Search for the cell housing the specified text and yield its (X, Y) center coordinate. 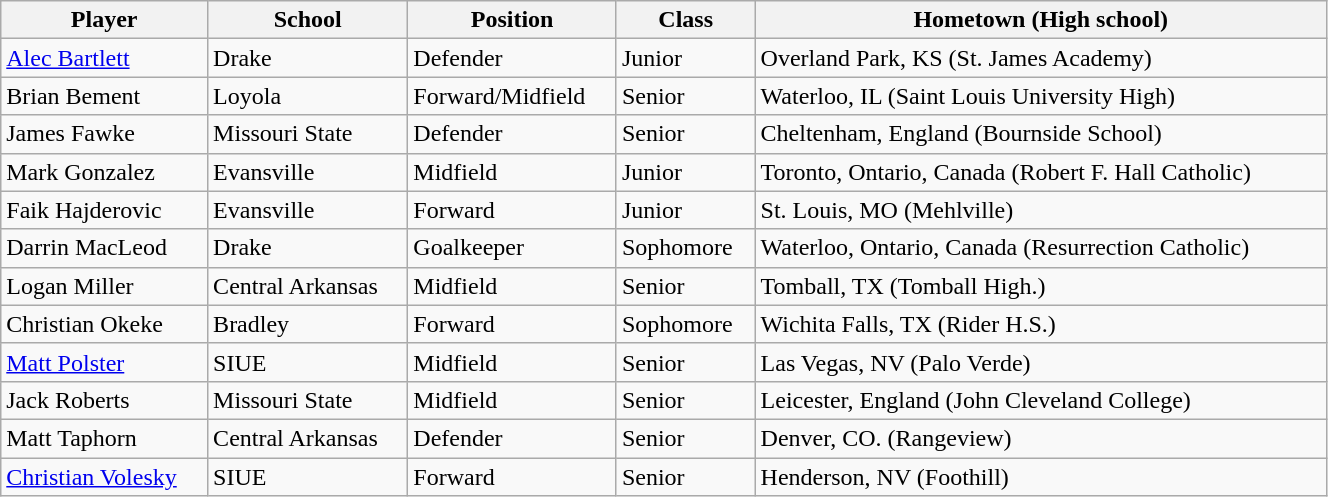
Forward/Midfield (512, 96)
Player (104, 20)
Christian Okeke (104, 324)
Goalkeeper (512, 248)
Jack Roberts (104, 400)
Cheltenham, England (Bournside School) (1040, 134)
Bradley (308, 324)
Henderson, NV (Foothill) (1040, 477)
Class (686, 20)
Hometown (High school) (1040, 20)
Matt Polster (104, 362)
Logan Miller (104, 286)
Darrin MacLeod (104, 248)
Waterloo, IL (Saint Louis University High) (1040, 96)
Las Vegas, NV (Palo Verde) (1040, 362)
Overland Park, KS (St. James Academy) (1040, 58)
Christian Volesky (104, 477)
Brian Bement (104, 96)
Toronto, Ontario, Canada (Robert F. Hall Catholic) (1040, 172)
Faik Hajderovic (104, 210)
Matt Taphorn (104, 438)
Mark Gonzalez (104, 172)
Tomball, TX (Tomball High.) (1040, 286)
Alec Bartlett (104, 58)
Position (512, 20)
Loyola (308, 96)
Denver, CO. (Rangeview) (1040, 438)
School (308, 20)
St. Louis, MO (Mehlville) (1040, 210)
Wichita Falls, TX (Rider H.S.) (1040, 324)
James Fawke (104, 134)
Waterloo, Ontario, Canada (Resurrection Catholic) (1040, 248)
Leicester, England (John Cleveland College) (1040, 400)
